Return the [X, Y] coordinate for the center point of the cell that contains the specified text.  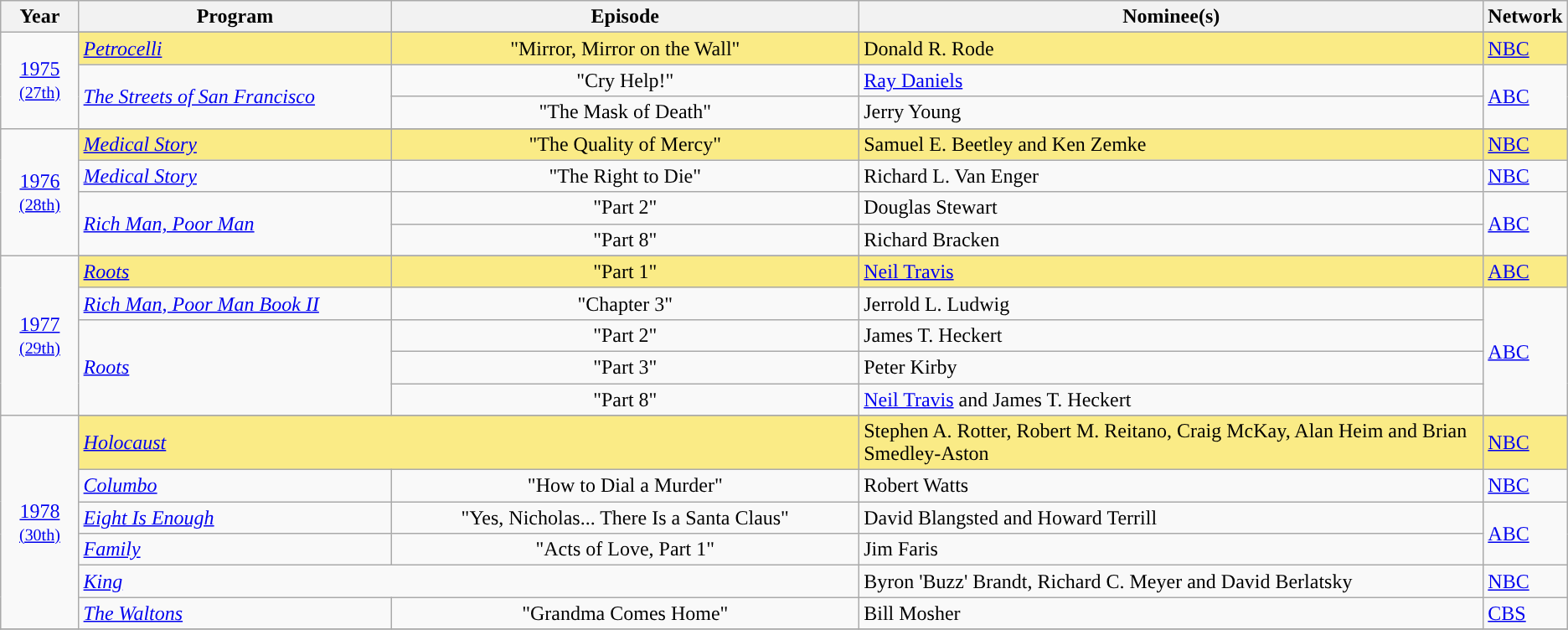
"How to Dial a Murder" [625, 486]
Nominee(s) [1171, 17]
Neil Travis and James T. Heckert [1171, 400]
The Streets of San Francisco [235, 96]
Petrocelli [235, 49]
1978(30th) [40, 523]
Peter Kirby [1171, 367]
Family [235, 550]
Rich Man, Poor Man [235, 224]
CBS [1525, 613]
Jerry Young [1171, 112]
Columbo [235, 486]
1976(28th) [40, 192]
Ray Daniels [1171, 80]
"Cry Help!" [625, 80]
Richard L. Van Enger [1171, 176]
Bill Mosher [1171, 613]
"Yes, Nicholas... There Is a Santa Claus" [625, 518]
Richard Bracken [1171, 240]
Robert Watts [1171, 486]
Rich Man, Poor Man Book II [235, 303]
"Part 3" [625, 367]
Program [235, 17]
1977(29th) [40, 335]
"Part 1" [625, 271]
Network [1525, 17]
David Blangsted and Howard Terrill [1171, 518]
Jim Faris [1171, 550]
King [469, 581]
Eight Is Enough [235, 518]
Samuel E. Beetley and Ken Zemke [1171, 144]
Donald R. Rode [1171, 49]
Holocaust [469, 442]
"Mirror, Mirror on the Wall" [625, 49]
Stephen A. Rotter, Robert M. Reitano, Craig McKay, Alan Heim and Brian Smedley-Aston [1171, 442]
Byron 'Buzz' Brandt, Richard C. Meyer and David Berlatsky [1171, 581]
"Chapter 3" [625, 303]
Episode [625, 17]
Neil Travis [1171, 271]
Year [40, 17]
"Acts of Love, Part 1" [625, 550]
James T. Heckert [1171, 335]
1975(27th) [40, 80]
"The Right to Die" [625, 176]
Jerrold L. Ludwig [1171, 303]
"The Mask of Death" [625, 112]
"Grandma Comes Home" [625, 613]
"The Quality of Mercy" [625, 144]
The Waltons [235, 613]
Douglas Stewart [1171, 208]
